Find where the given text appears and provide that cell's center as (x, y) coordinate. 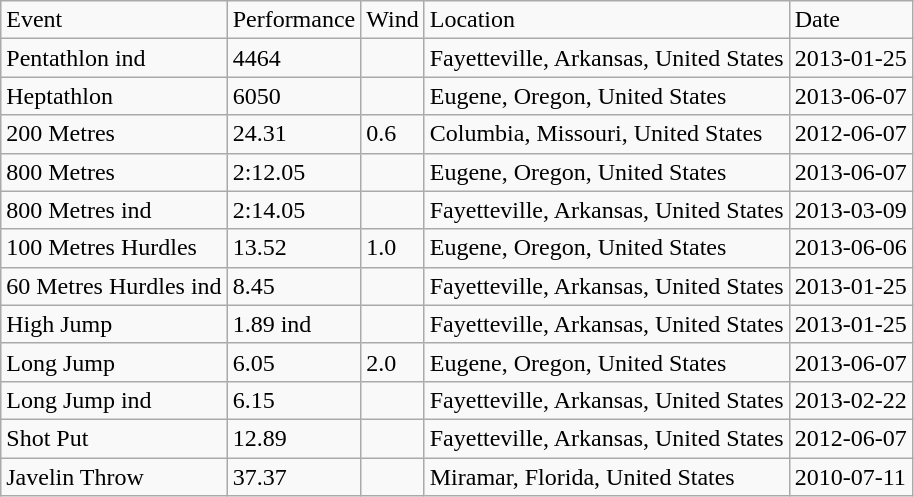
Pentathlon ind (114, 58)
37.37 (294, 477)
2013-03-09 (850, 210)
12.89 (294, 438)
100 Metres Hurdles (114, 248)
13.52 (294, 248)
Event (114, 20)
2:12.05 (294, 172)
800 Metres (114, 172)
2010-07-11 (850, 477)
60 Metres Hurdles ind (114, 286)
4464 (294, 58)
200 Metres (114, 134)
Javelin Throw (114, 477)
2013-02-22 (850, 400)
Shot Put (114, 438)
8.45 (294, 286)
2:14.05 (294, 210)
1.89 ind (294, 324)
6.05 (294, 362)
Miramar, Florida, United States (606, 477)
6050 (294, 96)
Performance (294, 20)
Columbia, Missouri, United States (606, 134)
2013-06-06 (850, 248)
6.15 (294, 400)
Date (850, 20)
1.0 (392, 248)
High Jump (114, 324)
24.31 (294, 134)
800 Metres ind (114, 210)
Location (606, 20)
Long Jump (114, 362)
Wind (392, 20)
2.0 (392, 362)
Long Jump ind (114, 400)
Heptathlon (114, 96)
0.6 (392, 134)
